For the text-containing cell, return its midpoint in (x, y) coordinate format. 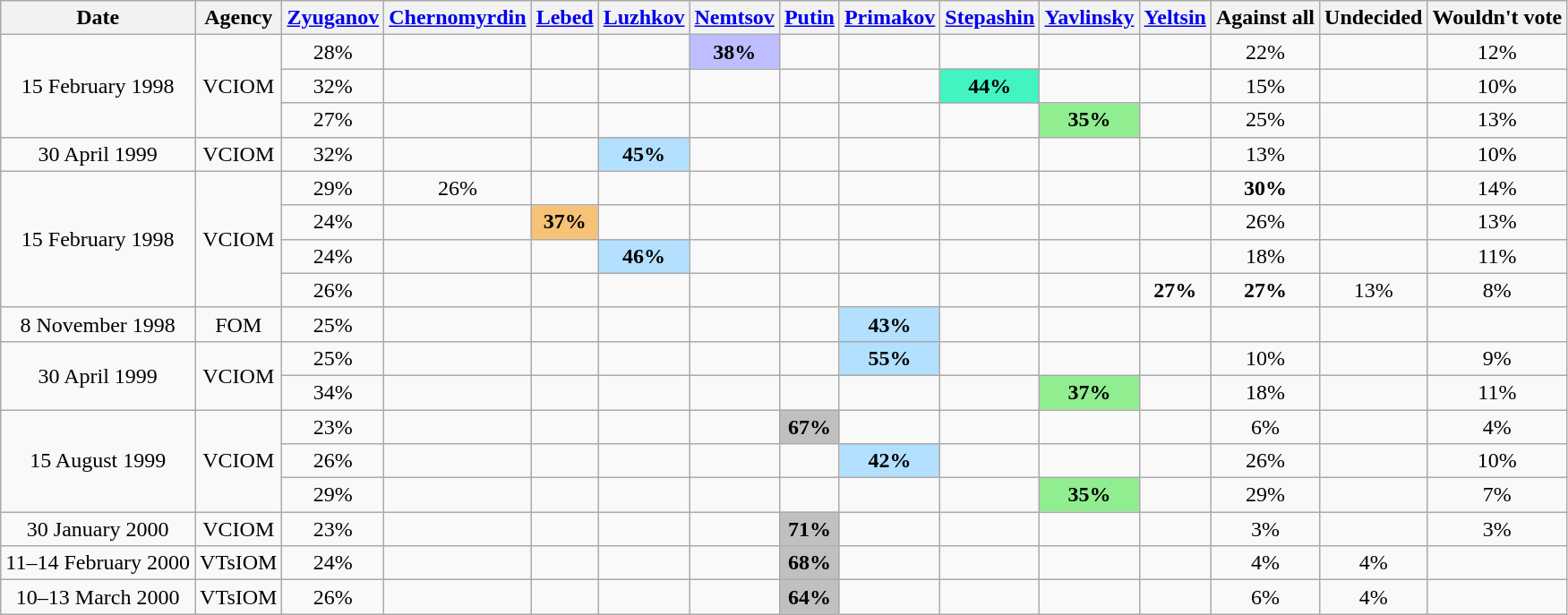
7% (1497, 495)
Wouldn't vote (1497, 18)
10–13 March 2000 (99, 597)
11–14 February 2000 (99, 563)
34% (333, 392)
30% (1264, 188)
38% (734, 52)
28% (333, 52)
Yeltsin (1175, 18)
Undecided (1374, 18)
8 November 1998 (99, 324)
Lebed (564, 18)
Yavlinsky (1089, 18)
71% (810, 529)
FOM (238, 324)
68% (810, 563)
55% (889, 358)
Chernomyrdin (458, 18)
9% (1497, 358)
64% (810, 597)
15% (1264, 86)
Luzhkov (644, 18)
Date (99, 18)
45% (644, 154)
Zyuganov (333, 18)
Putin (810, 18)
30 January 2000 (99, 529)
46% (644, 256)
67% (810, 427)
44% (990, 86)
43% (889, 324)
Against all (1264, 18)
12% (1497, 52)
22% (1264, 52)
8% (1497, 290)
15 August 1999 (99, 461)
Stepashin (990, 18)
Primakov (889, 18)
14% (1497, 188)
Agency (238, 18)
Nemtsov (734, 18)
42% (889, 461)
